For the text-containing cell, return its midpoint in (x, y) coordinate format. 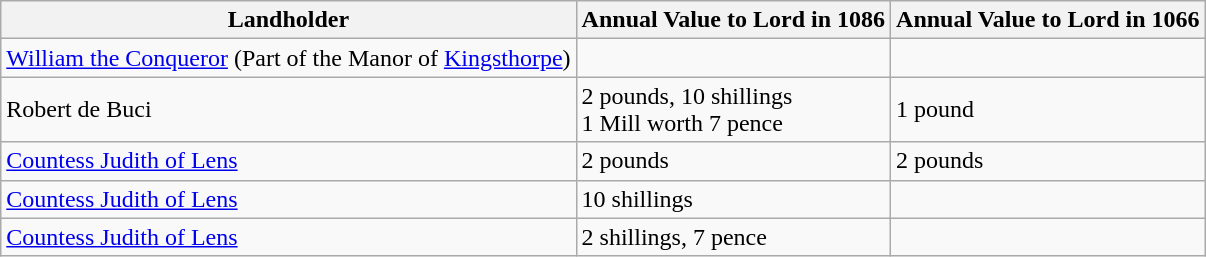
Annual Value to Lord in 1086 (733, 20)
Annual Value to Lord in 1066 (1048, 20)
1 pound (1048, 110)
William the Conqueror (Part of the Manor of Kingsthorpe) (288, 58)
10 shillings (733, 199)
Robert de Buci (288, 110)
2 pounds, 10 shillings1 Mill worth 7 pence (733, 110)
Landholder (288, 20)
2 shillings, 7 pence (733, 237)
